Determine the (X, Y) coordinate at the center of the cell enclosing the given text.  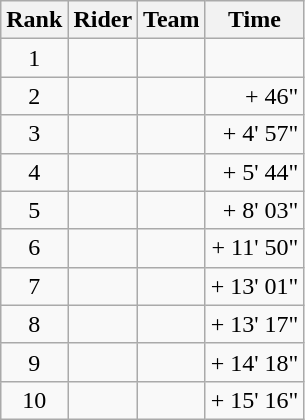
8 (34, 324)
10 (34, 400)
Time (254, 20)
+ 15' 16" (254, 400)
+ 4' 57" (254, 134)
1 (34, 58)
+ 46" (254, 96)
+ 14' 18" (254, 362)
4 (34, 172)
+ 11' 50" (254, 248)
Rank (34, 20)
5 (34, 210)
+ 13' 01" (254, 286)
+ 13' 17" (254, 324)
3 (34, 134)
2 (34, 96)
6 (34, 248)
+ 5' 44" (254, 172)
+ 8' 03" (254, 210)
9 (34, 362)
Rider (103, 20)
Team (172, 20)
7 (34, 286)
